Detect which cell encompasses the target text, then output its (X, Y) center coordinate. 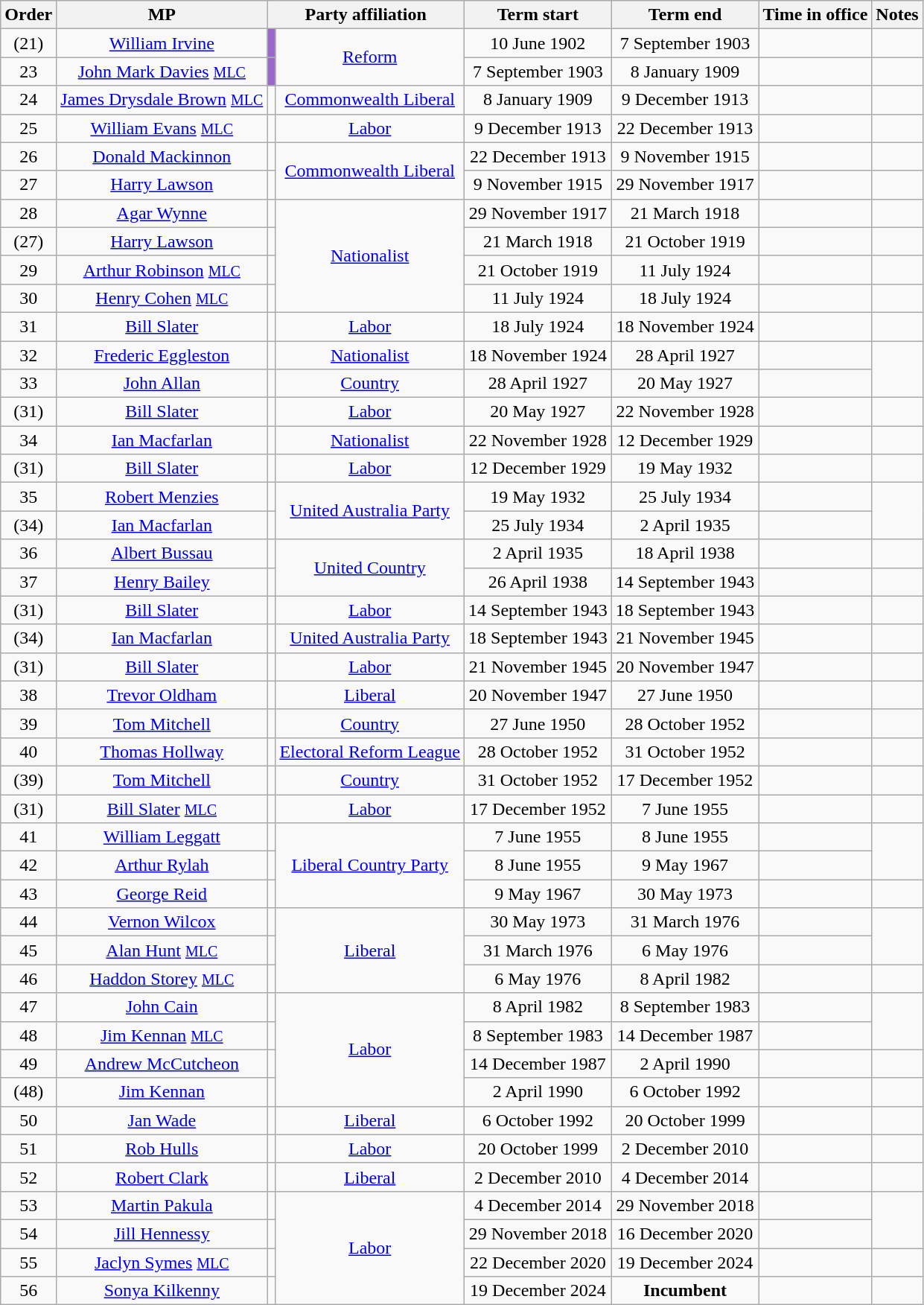
Term start (538, 15)
Term end (685, 15)
31 (28, 326)
33 (28, 384)
42 (28, 866)
18 April 1938 (685, 553)
29 (28, 270)
Liberal Country Party (370, 866)
Donald Mackinnon (162, 156)
25 (28, 128)
55 (28, 1263)
Alan Hunt MLC (162, 950)
John Allan (162, 384)
Henry Bailey (162, 582)
Party affiliation (366, 15)
46 (28, 979)
Jill Hennessy (162, 1233)
(27) (28, 241)
William Leggatt (162, 837)
36 (28, 553)
40 (28, 752)
Rob Hulls (162, 1149)
27 (28, 185)
32 (28, 355)
(39) (28, 780)
Bill Slater MLC (162, 808)
Frederic Eggleston (162, 355)
Haddon Storey MLC (162, 979)
Reform (370, 57)
16 December 2020 (685, 1233)
49 (28, 1064)
Robert Menzies (162, 497)
23 (28, 72)
MP (162, 15)
Incumbent (685, 1291)
Jaclyn Symes MLC (162, 1263)
Arthur Robinson MLC (162, 270)
Arthur Rylah (162, 866)
William Evans MLC (162, 128)
Martin Pakula (162, 1205)
26 April 1938 (538, 582)
Thomas Hollway (162, 752)
43 (28, 894)
30 (28, 298)
10 June 1902 (538, 43)
38 (28, 695)
George Reid (162, 894)
24 (28, 100)
53 (28, 1205)
37 (28, 582)
50 (28, 1120)
39 (28, 723)
Henry Cohen MLC (162, 298)
Robert Clark (162, 1177)
John Cain (162, 1007)
Electoral Reform League (370, 752)
William Irvine (162, 43)
(21) (28, 43)
United Country (370, 568)
Jim Kennan MLC (162, 1035)
54 (28, 1233)
52 (28, 1177)
28 (28, 213)
47 (28, 1007)
Notes (897, 15)
Time in office (815, 15)
56 (28, 1291)
Trevor Oldham (162, 695)
45 (28, 950)
Vernon Wilcox (162, 922)
35 (28, 497)
John Mark Davies MLC (162, 72)
Jan Wade (162, 1120)
Sonya Kilkenny (162, 1291)
34 (28, 440)
(48) (28, 1092)
James Drysdale Brown MLC (162, 100)
Agar Wynne (162, 213)
51 (28, 1149)
Andrew McCutcheon (162, 1064)
41 (28, 837)
48 (28, 1035)
Albert Bussau (162, 553)
44 (28, 922)
Order (28, 15)
26 (28, 156)
22 December 2020 (538, 1263)
Jim Kennan (162, 1092)
